Locate the cell with the specified text and output its (X, Y) center coordinate. 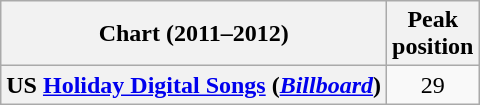
Chart (2011–2012) (194, 34)
29 (433, 85)
US Holiday Digital Songs (Billboard) (194, 85)
Peakposition (433, 34)
